Find where the given text appears and provide that cell's center as [x, y] coordinate. 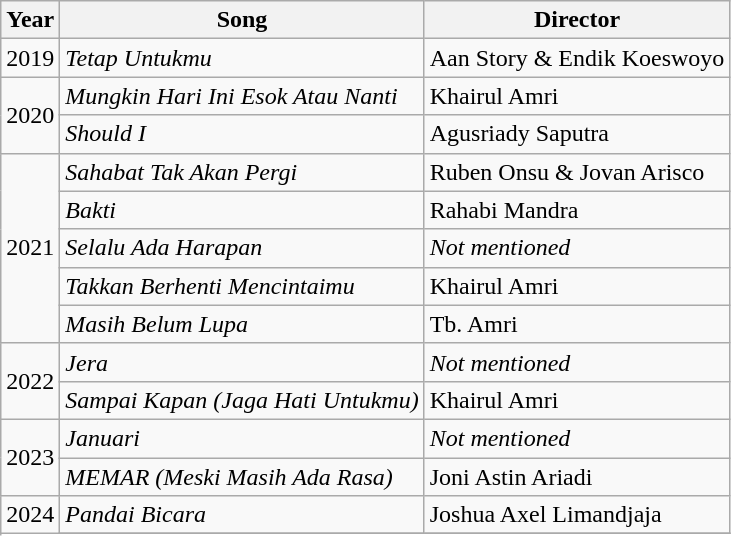
Mungkin Hari Ini Esok Atau Nanti [242, 96]
2019 [30, 58]
Rahabi Mandra [577, 210]
MEMAR (Meski Masih Ada Rasa) [242, 477]
Should I [242, 134]
Song [242, 20]
Aan Story & Endik Koeswoyo [577, 58]
Tb. Amri [577, 324]
Sahabat Tak Akan Pergi [242, 172]
2022 [30, 381]
2024 [30, 515]
Januari [242, 438]
Jera [242, 362]
2021 [30, 248]
Ruben Onsu & Jovan Arisco [577, 172]
Takkan Berhenti Mencintaimu [242, 286]
Tetap Untukmu [242, 58]
Joni Astin Ariadi [577, 477]
Sampai Kapan (Jaga Hati Untukmu) [242, 400]
Agusriady Saputra [577, 134]
Selalu Ada Harapan [242, 248]
Joshua Axel Limandjaja [577, 515]
Year [30, 20]
Pandai Bicara [242, 515]
Bakti [242, 210]
Masih Belum Lupa [242, 324]
2023 [30, 457]
2020 [30, 115]
Director [577, 20]
